Provide the (x, y) coordinate of the cell's center where the given text is located.  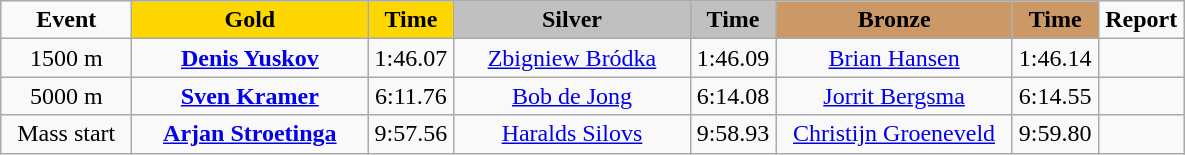
Bob de Jong (572, 96)
Mass start (66, 134)
6:11.76 (411, 96)
Sven Kramer (250, 96)
Report (1141, 20)
Event (66, 20)
1:46.07 (411, 58)
Zbigniew Bródka (572, 58)
9:58.93 (733, 134)
Denis Yuskov (250, 58)
1500 m (66, 58)
Arjan Stroetinga (250, 134)
Bronze (894, 20)
5000 m (66, 96)
6:14.55 (1055, 96)
Jorrit Bergsma (894, 96)
Christijn Groeneveld (894, 134)
9:57.56 (411, 134)
9:59.80 (1055, 134)
6:14.08 (733, 96)
Brian Hansen (894, 58)
Silver (572, 20)
Gold (250, 20)
1:46.09 (733, 58)
1:46.14 (1055, 58)
Haralds Silovs (572, 134)
